Extract the (X, Y) coordinate from the center of the cell holding the provided text.  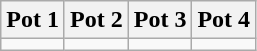
Pot 1 (33, 20)
Pot 3 (160, 20)
Pot 2 (96, 20)
Pot 4 (224, 20)
